Capture the cell that displays the provided text and extract its (x, y) central coordinate. 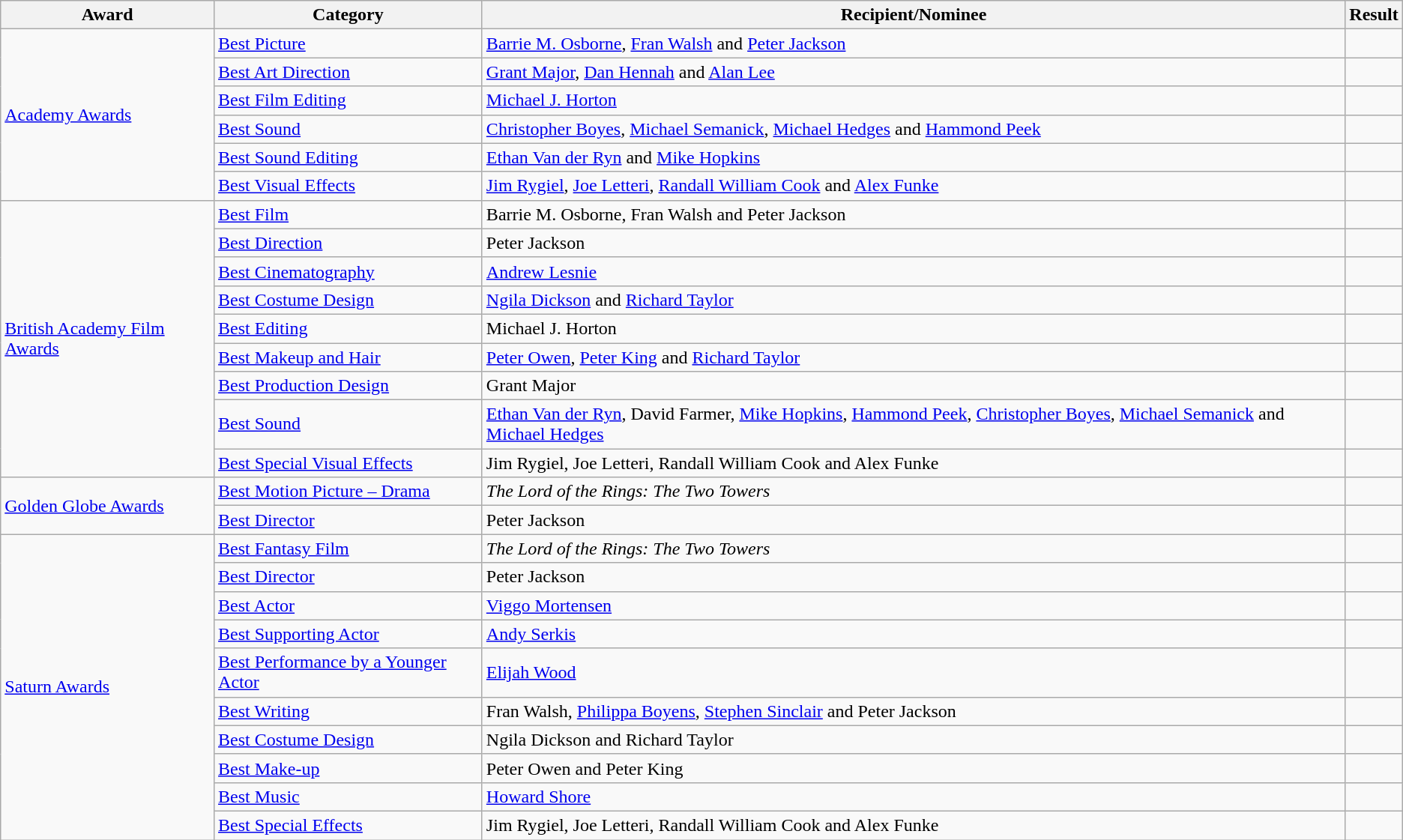
Peter Owen and Peter King (913, 768)
Saturn Awards (108, 687)
Best Direction (349, 243)
Best Actor (349, 605)
Award (108, 15)
Best Picture (349, 43)
Category (349, 15)
Grant Major, Dan Hennah and Alan Lee (913, 72)
Best Makeup and Hair (349, 357)
Best Supporting Actor (349, 634)
Andrew Lesnie (913, 271)
Best Cinematography (349, 271)
Recipient/Nominee (913, 15)
Best Editing (349, 328)
Best Performance by a Younger Actor (349, 673)
Academy Awards (108, 115)
Fran Walsh, Philippa Boyens, Stephen Sinclair and Peter Jackson (913, 711)
Best Production Design (349, 386)
Peter Owen, Peter King and Richard Taylor (913, 357)
Best Film Editing (349, 100)
Ethan Van der Ryn, David Farmer, Mike Hopkins, Hammond Peek, Christopher Boyes, Michael Semanick and Michael Hedges (913, 424)
Best Sound Editing (349, 157)
Golden Globe Awards (108, 506)
Best Make-up (349, 768)
Best Film (349, 214)
British Academy Film Awards (108, 339)
Elijah Wood (913, 673)
Ethan Van der Ryn and Mike Hopkins (913, 157)
Christopher Boyes, Michael Semanick, Michael Hedges and Hammond Peek (913, 129)
Best Special Visual Effects (349, 463)
Best Visual Effects (349, 186)
Viggo Mortensen (913, 605)
Best Art Direction (349, 72)
Best Writing (349, 711)
Andy Serkis (913, 634)
Result (1374, 15)
Best Fantasy Film (349, 549)
Howard Shore (913, 797)
Grant Major (913, 386)
Best Music (349, 797)
Best Special Effects (349, 825)
Best Motion Picture – Drama (349, 492)
